Scan for the cell matching the given text and deliver its (X, Y) coordinate at center. 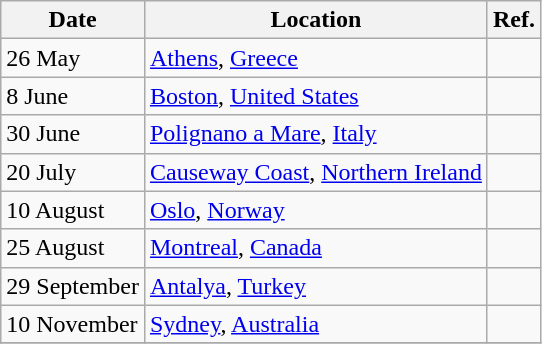
Ref. (514, 20)
Athens, Greece (316, 58)
26 May (73, 58)
Sydney, Australia (316, 324)
Polignano a Mare, Italy (316, 134)
Oslo, Norway (316, 210)
Montreal, Canada (316, 248)
Boston, United States (316, 96)
10 August (73, 210)
25 August (73, 248)
Location (316, 20)
29 September (73, 286)
20 July (73, 172)
Date (73, 20)
8 June (73, 96)
30 June (73, 134)
Antalya, Turkey (316, 286)
Causeway Coast, Northern Ireland (316, 172)
10 November (73, 324)
